Locate the cell with the specified text and output its [X, Y] center coordinate. 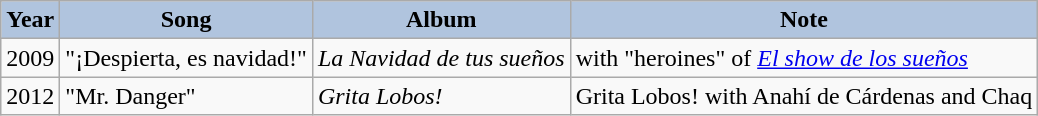
Note [804, 20]
Year [30, 20]
"¡Despierta, es navidad!" [186, 58]
2012 [30, 96]
2009 [30, 58]
La Navidad de tus sueños [441, 58]
"Mr. Danger" [186, 96]
Grita Lobos! with Anahí de Cárdenas and Chaq [804, 96]
with "heroines" of El show de los sueños [804, 58]
Album [441, 20]
Grita Lobos! [441, 96]
Song [186, 20]
